For the text-containing cell, return its midpoint in (X, Y) coordinate format. 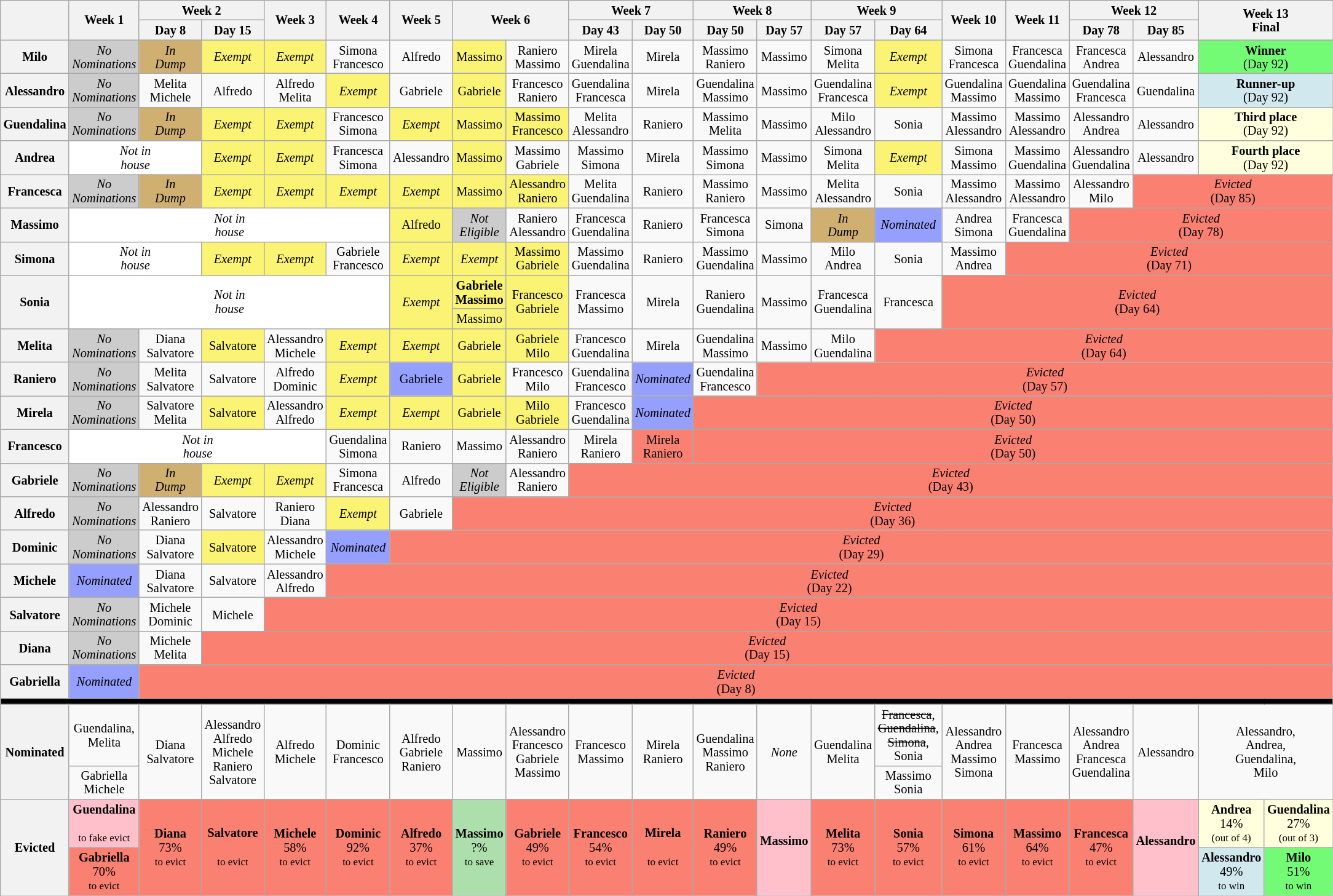
Gabriella (35, 681)
MiloGuendalina (843, 346)
AlessandroAndreaFrancescaGuendalina (1101, 751)
Week 5 (421, 20)
Evicted(Day 43) (951, 480)
None (784, 751)
Runner-up(Day 92) (1265, 90)
DominicFrancesco (358, 751)
GuendalinaMelita (843, 751)
RanieroMassimo (537, 57)
FrancescaAndrea (1101, 57)
RanieroAlessandro (537, 225)
GabrieleMilo (537, 346)
Alfredo37%to evict (421, 847)
MiloAlessandro (843, 124)
Gabriele49%to evict (537, 847)
Week 6 (510, 20)
GuendalinaSimona (358, 446)
MassimoAndrea (974, 258)
AlessandroAlfredoMicheleRanieroSalvatore (232, 751)
AlfredoGabrieleRaniero (421, 751)
Salvatoreto evict (232, 847)
Andrea (35, 157)
Day 8 (170, 30)
Dominic (35, 547)
AlessandroMilo (1101, 191)
AlessandroAndreaMassimoSimona (974, 751)
SimonaFrancesco (358, 57)
RanieroGuendalina (726, 301)
AlfredoMichele (295, 751)
Week 13Final (1265, 20)
Milo (35, 57)
MelitaMichele (170, 90)
Diana73%to evict (170, 847)
Week 3 (295, 20)
Week 12 (1134, 10)
Week 10 (974, 20)
Massimo?%to save (480, 847)
Week 7 (631, 10)
Francesca,Guendalina,Simona,Sonia (909, 735)
Fourth place(Day 92) (1265, 157)
Simona61%to evict (974, 847)
AlfredoMelita (295, 90)
Day 85 (1166, 30)
Winner(Day 92) (1265, 57)
MassimoMelita (726, 124)
Massimo64%to evict (1037, 847)
Alessandro49%to win (1231, 872)
Guendalinato fake evict (104, 823)
MiloAndrea (843, 258)
MirelaGuendalina (601, 57)
AndreaSimona (974, 225)
MicheleDominic (170, 614)
Day 15 (232, 30)
Melita (35, 346)
MicheleMelita (170, 648)
Evicted(Day 57) (1045, 379)
FrancescoSimona (358, 124)
Evicted(Day 78) (1201, 225)
GuendalinaMassimoRaniero (726, 751)
GabrieleFrancesco (358, 258)
Week 4 (358, 20)
FrancescoRaniero (537, 90)
Melita73%to evict (843, 847)
Diana (35, 648)
Week 1 (104, 20)
SalvatoreMelita (170, 412)
Week 9 (876, 10)
Sonia57%to evict (909, 847)
Andrea14%(out of 4) (1231, 823)
Evicted(Day 22) (830, 581)
Evicted (35, 847)
Evicted(Day 29) (861, 547)
Francesco54%to evict (601, 847)
MassimoFrancesco (537, 124)
AlfredoDominic (295, 379)
Evicted(Day 8) (735, 681)
MassimoSonia (909, 782)
Day 64 (909, 30)
Week 2 (202, 10)
MelitaSalvatore (170, 379)
GabrieleMassimo (480, 291)
Gabriella70%to evict (104, 872)
Guendalina27%(out of 3) (1299, 823)
Milo51%to win (1299, 872)
AlessandroFrancescoGabrieleMassimo (537, 751)
Evicted(Day 85) (1233, 191)
Raniero49%to evict (726, 847)
RanieroDiana (295, 513)
FrancescoMassimo (601, 751)
Dominic92%to evict (358, 847)
Day 43 (601, 30)
Week 8 (753, 10)
AlessandroGuendalina (1101, 157)
Mirelato evict (663, 847)
Francesco (35, 446)
SimonaMassimo (974, 157)
MiloGabriele (537, 412)
Michele58%to evict (295, 847)
FrancescoGabriele (537, 301)
Alessandro,Andrea,Guendalina,Milo (1265, 751)
Third place(Day 92) (1265, 124)
Francesca47%to evict (1101, 847)
MelitaGuendalina (601, 191)
Guendalina,Melita (104, 735)
Day 78 (1101, 30)
Evicted(Day 71) (1169, 258)
Evicted(Day 36) (893, 513)
AlessandroAndrea (1101, 124)
GabriellaMichele (104, 782)
Week 11 (1037, 20)
FrancescoMilo (537, 379)
